Extract the (X, Y) coordinate from the center of the cell holding the provided text.  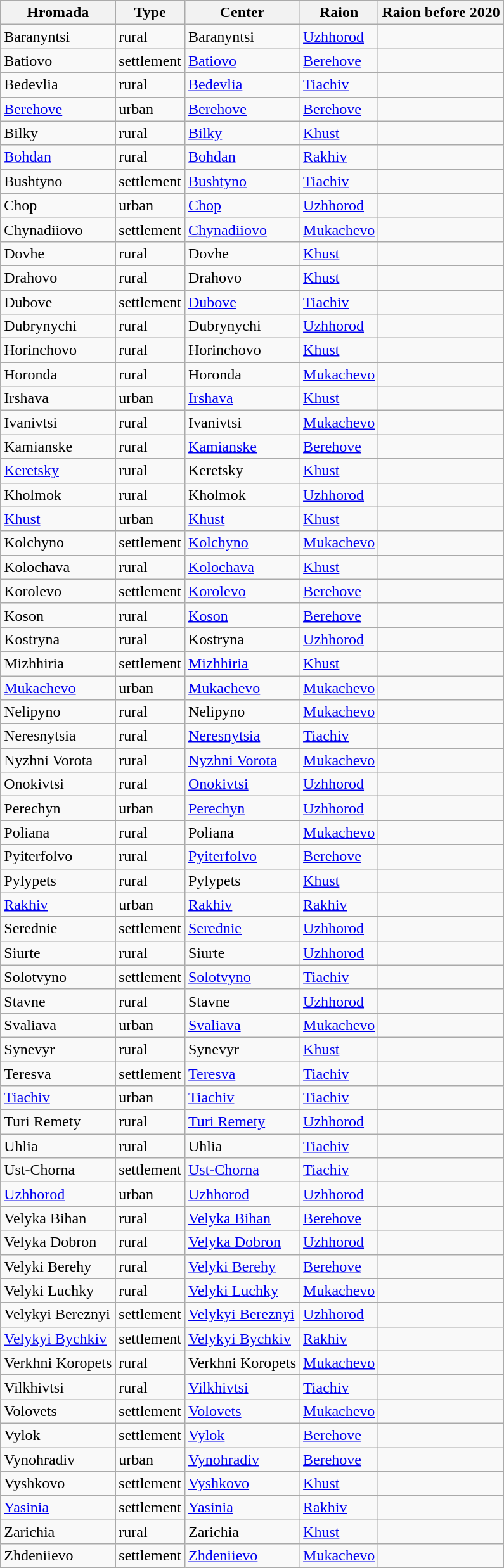
Center (242, 13)
Type (150, 13)
Raion before 2020 (441, 13)
Raion (339, 13)
Hromada (58, 13)
